Extract the (x, y) coordinate from the center of the cell holding the provided text.  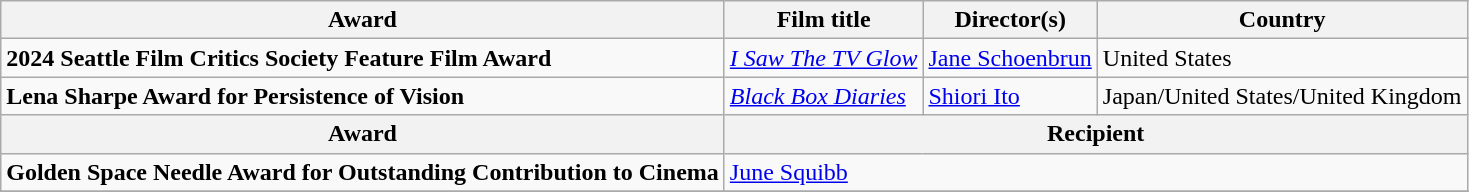
Lena Sharpe Award for Persistence of Vision (363, 96)
Jane Schoenbrun (1010, 58)
Shiori Ito (1010, 96)
United States (1282, 58)
Japan/United States/United Kingdom (1282, 96)
Director(s) (1010, 20)
Country (1282, 20)
I Saw The TV Glow (824, 58)
June Squibb (1096, 172)
Film title (824, 20)
Recipient (1096, 134)
2024 Seattle Film Critics Society Feature Film Award (363, 58)
Black Box Diaries (824, 96)
Golden Space Needle Award for Outstanding Contribution to Cinema (363, 172)
